For the text-containing cell, return its midpoint in [X, Y] coordinate format. 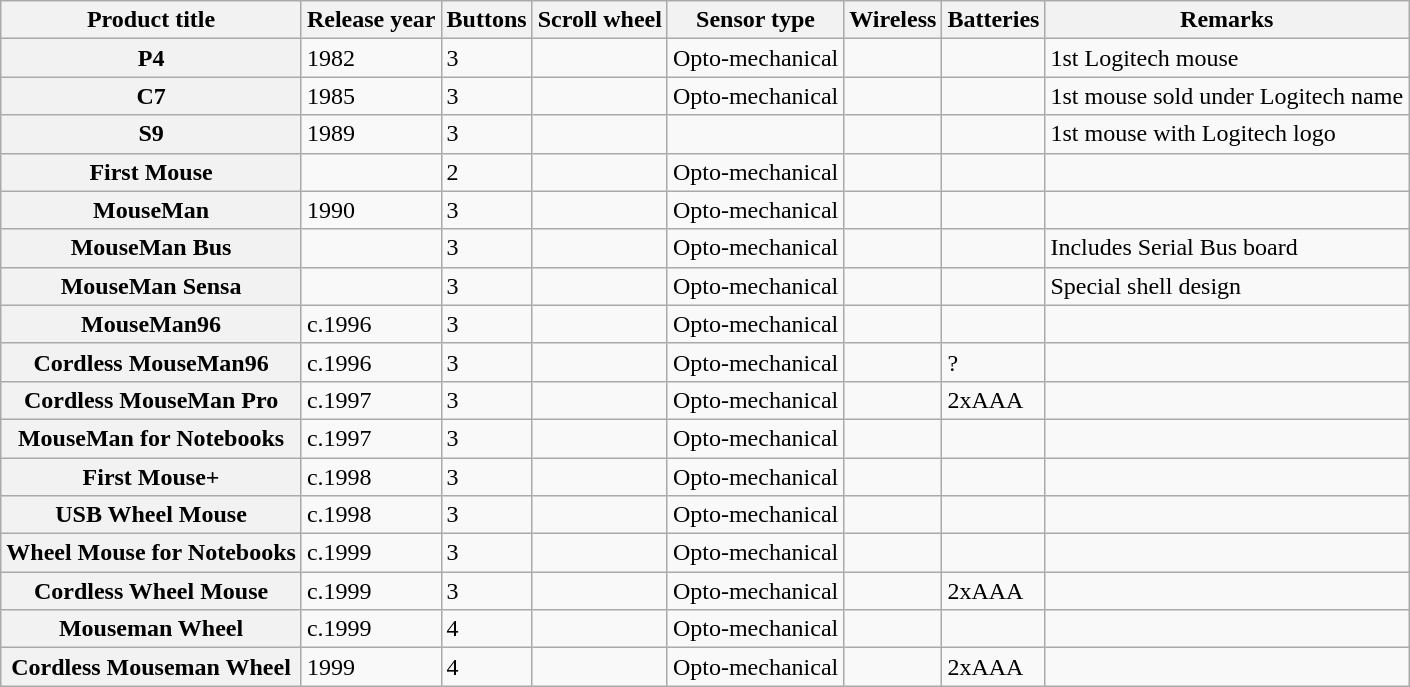
1990 [371, 210]
Remarks [1227, 20]
1st mouse sold under Logitech name [1227, 96]
Scroll wheel [600, 20]
Special shell design [1227, 286]
1985 [371, 96]
First Mouse [152, 172]
Wheel Mouse for Notebooks [152, 553]
C7 [152, 96]
? [994, 362]
Cordless MouseMan96 [152, 362]
1989 [371, 134]
Mouseman Wheel [152, 629]
MouseMan [152, 210]
Buttons [486, 20]
Release year [371, 20]
P4 [152, 58]
USB Wheel Mouse [152, 515]
1st Logitech mouse [1227, 58]
Sensor type [755, 20]
Includes Serial Bus board [1227, 248]
Batteries [994, 20]
MouseMan for Notebooks [152, 438]
MouseMan96 [152, 324]
Wireless [893, 20]
Cordless Wheel Mouse [152, 591]
MouseMan Bus [152, 248]
Product title [152, 20]
2 [486, 172]
MouseMan Sensa [152, 286]
Cordless Mouseman Wheel [152, 667]
1982 [371, 58]
Cordless MouseMan Pro [152, 400]
1st mouse with Logitech logo [1227, 134]
First Mouse+ [152, 477]
1999 [371, 667]
S9 [152, 134]
